Identify which cell holds the provided text, then report its [x, y] central coordinate. 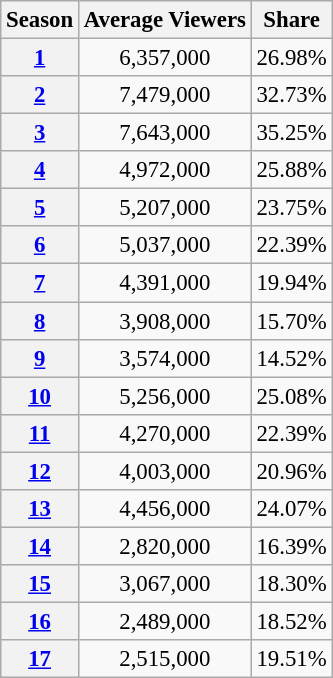
19.94% [292, 283]
3,067,000 [164, 584]
Season [40, 20]
3,574,000 [164, 358]
16 [40, 621]
12 [40, 471]
15 [40, 584]
25.88% [292, 170]
5,256,000 [164, 396]
9 [40, 358]
5,037,000 [164, 245]
4,270,000 [164, 433]
7 [40, 283]
14 [40, 546]
3,908,000 [164, 321]
6 [40, 245]
4,456,000 [164, 509]
16.39% [292, 546]
17 [40, 659]
10 [40, 396]
35.25% [292, 133]
2,489,000 [164, 621]
14.52% [292, 358]
20.96% [292, 471]
13 [40, 509]
6,357,000 [164, 58]
2,515,000 [164, 659]
Share [292, 20]
11 [40, 433]
5 [40, 208]
4 [40, 170]
5,207,000 [164, 208]
15.70% [292, 321]
18.30% [292, 584]
4,003,000 [164, 471]
2,820,000 [164, 546]
26.98% [292, 58]
2 [40, 95]
4,972,000 [164, 170]
4,391,000 [164, 283]
18.52% [292, 621]
25.08% [292, 396]
32.73% [292, 95]
23.75% [292, 208]
1 [40, 58]
Average Viewers [164, 20]
19.51% [292, 659]
8 [40, 321]
24.07% [292, 509]
3 [40, 133]
7,643,000 [164, 133]
7,479,000 [164, 95]
